Identify which cell holds the provided text, then report its (X, Y) central coordinate. 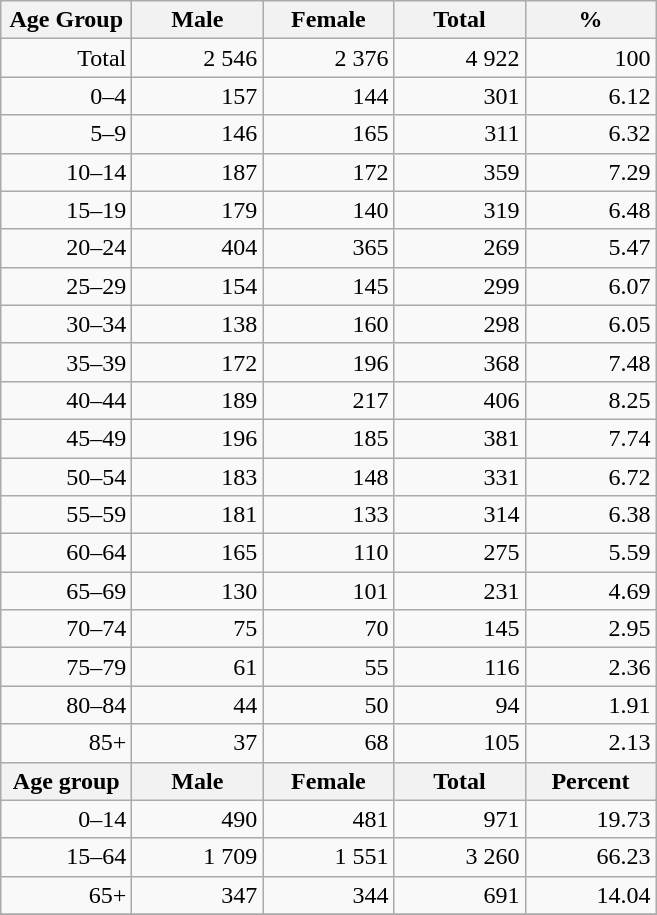
6.05 (590, 324)
75 (198, 629)
1.91 (590, 705)
6.32 (590, 134)
179 (198, 210)
181 (198, 515)
94 (460, 705)
80–84 (66, 705)
365 (328, 248)
25–29 (66, 286)
65+ (66, 895)
1 551 (328, 857)
Percent (590, 781)
% (590, 20)
100 (590, 58)
185 (328, 438)
231 (460, 591)
101 (328, 591)
44 (198, 705)
2.13 (590, 743)
1 709 (198, 857)
50 (328, 705)
140 (328, 210)
40–44 (66, 400)
144 (328, 96)
406 (460, 400)
4 922 (460, 58)
157 (198, 96)
130 (198, 591)
15–19 (66, 210)
7.29 (590, 172)
75–79 (66, 667)
359 (460, 172)
20–24 (66, 248)
490 (198, 819)
2 376 (328, 58)
160 (328, 324)
301 (460, 96)
5–9 (66, 134)
138 (198, 324)
7.48 (590, 362)
0–14 (66, 819)
217 (328, 400)
110 (328, 553)
148 (328, 477)
8.25 (590, 400)
319 (460, 210)
344 (328, 895)
37 (198, 743)
116 (460, 667)
2.95 (590, 629)
347 (198, 895)
0–4 (66, 96)
Age group (66, 781)
275 (460, 553)
6.12 (590, 96)
404 (198, 248)
61 (198, 667)
481 (328, 819)
10–14 (66, 172)
60–64 (66, 553)
66.23 (590, 857)
14.04 (590, 895)
971 (460, 819)
45–49 (66, 438)
299 (460, 286)
35–39 (66, 362)
154 (198, 286)
189 (198, 400)
187 (198, 172)
2.36 (590, 667)
68 (328, 743)
133 (328, 515)
50–54 (66, 477)
7.74 (590, 438)
183 (198, 477)
368 (460, 362)
5.59 (590, 553)
85+ (66, 743)
691 (460, 895)
331 (460, 477)
381 (460, 438)
314 (460, 515)
70 (328, 629)
19.73 (590, 819)
15–64 (66, 857)
269 (460, 248)
6.72 (590, 477)
70–74 (66, 629)
6.38 (590, 515)
30–34 (66, 324)
2 546 (198, 58)
55 (328, 667)
298 (460, 324)
5.47 (590, 248)
6.48 (590, 210)
4.69 (590, 591)
105 (460, 743)
6.07 (590, 286)
65–69 (66, 591)
146 (198, 134)
3 260 (460, 857)
55–59 (66, 515)
311 (460, 134)
Age Group (66, 20)
